Output the [x, y] coordinate of the center of the cell containing the given text.  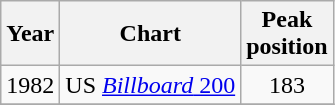
Chart [150, 34]
US Billboard 200 [150, 85]
1982 [30, 85]
Peakposition [287, 34]
Year [30, 34]
183 [287, 85]
